Identify which cell holds the provided text, then report its [X, Y] central coordinate. 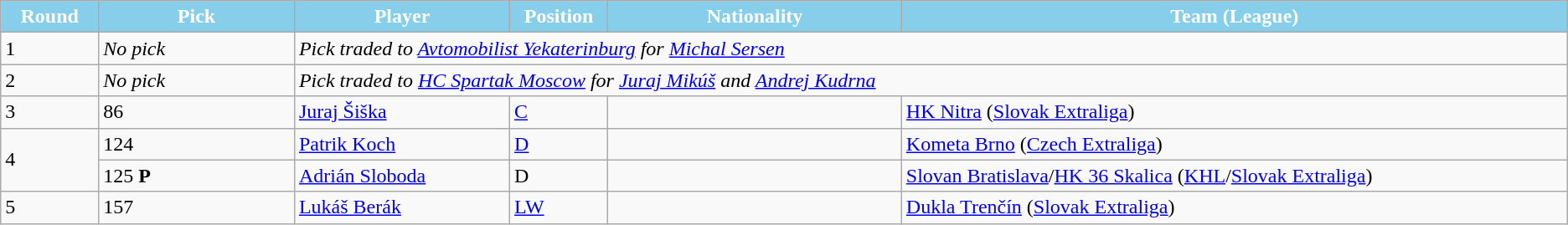
4 [50, 160]
2 [50, 80]
Round [50, 17]
124 [197, 144]
Pick [197, 17]
1 [50, 49]
Lukáš Berák [402, 207]
Player [402, 17]
Adrián Sloboda [402, 176]
Team (League) [1235, 17]
125 P [197, 176]
C [560, 112]
Pick traded to Avtomobilist Yekaterinburg for Michal Sersen [931, 49]
86 [197, 112]
3 [50, 112]
Dukla Trenčín (Slovak Extraliga) [1235, 207]
Kometa Brno (Czech Extraliga) [1235, 144]
157 [197, 207]
HK Nitra (Slovak Extraliga) [1235, 112]
5 [50, 207]
Patrik Koch [402, 144]
Position [560, 17]
Slovan Bratislava/HK 36 Skalica (KHL/Slovak Extraliga) [1235, 176]
Nationality [756, 17]
Pick traded to HC Spartak Moscow for Juraj Mikúš and Andrej Kudrna [931, 80]
LW [560, 207]
Juraj Šiška [402, 112]
